Search for the cell housing the specified text and yield its [X, Y] center coordinate. 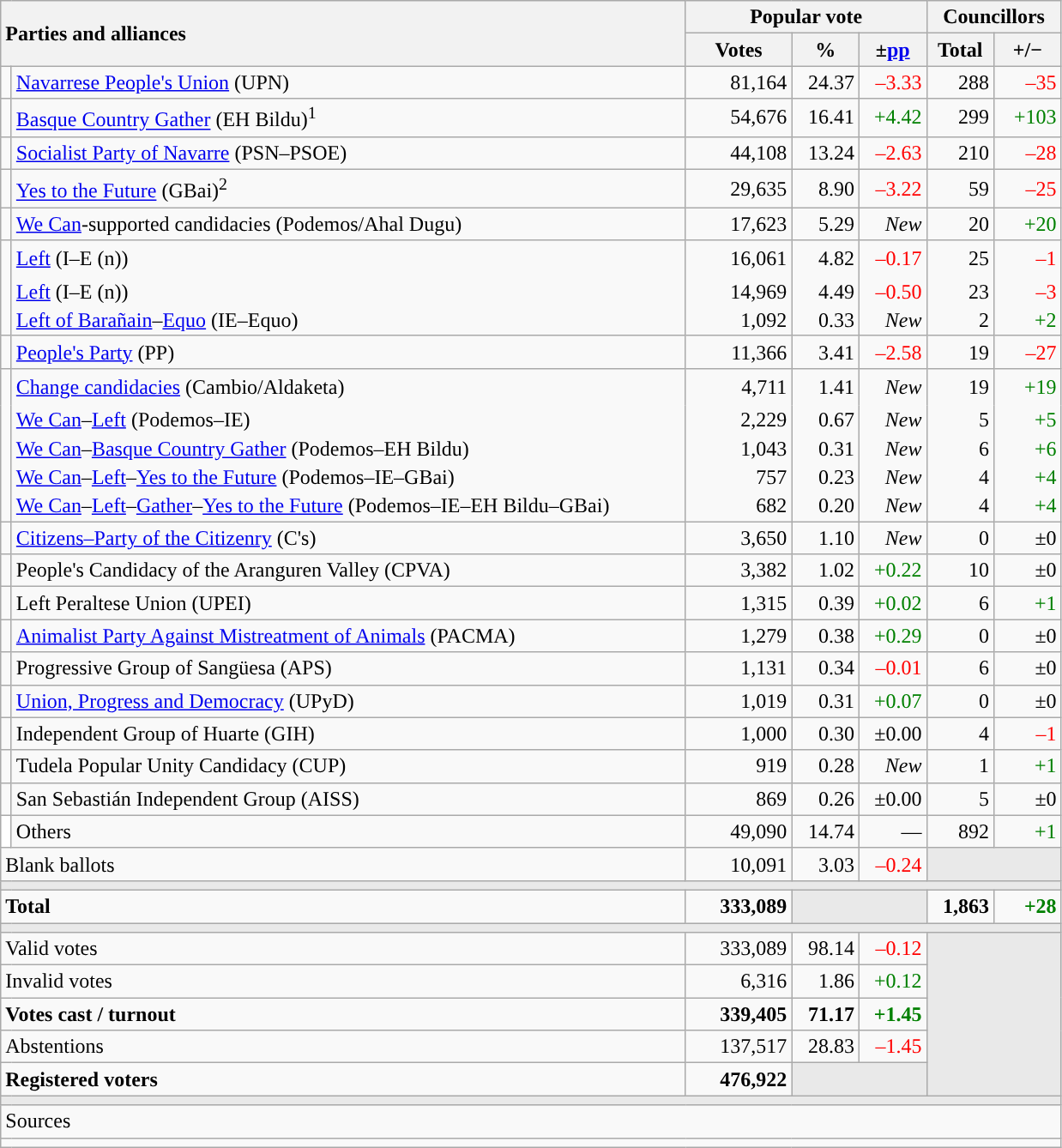
+19 [1028, 386]
6,316 [739, 982]
4,711 [739, 386]
3,382 [739, 571]
Left Peraltese Union (UPEI) [348, 603]
Invalid votes [343, 982]
Citizens–Party of the Citizenry (C's) [348, 538]
288 [961, 82]
–27 [1028, 352]
299 [961, 118]
10,091 [739, 864]
49,090 [739, 831]
+/− [1028, 50]
8.90 [825, 189]
We Can–Basque Country Gather (Podemos–EH Bildu) [348, 449]
20 [961, 224]
Change candidacies (Cambio/Aldaketa) [348, 386]
869 [739, 799]
Independent Group of Huarte (GIH) [348, 734]
81,164 [739, 82]
+28 [1028, 906]
Councillors [993, 17]
54,676 [739, 118]
59 [961, 189]
— [892, 831]
We Can–Left (Podemos–IE) [348, 420]
2,229 [739, 420]
17,623 [739, 224]
1,279 [739, 636]
+0.22 [892, 571]
3,650 [739, 538]
919 [739, 766]
+103 [1028, 118]
757 [739, 478]
0.33 [825, 321]
0.20 [825, 506]
1,000 [739, 734]
Progressive Group of Sangüesa (APS) [348, 668]
71.17 [825, 1014]
Abstentions [343, 1047]
Union, Progress and Democracy (UPyD) [348, 701]
–1.45 [892, 1047]
14.74 [825, 831]
–3.33 [892, 82]
+2 [1028, 321]
24.37 [825, 82]
–3.22 [892, 189]
Others [348, 831]
+6 [1028, 449]
3.41 [825, 352]
1,315 [739, 603]
+0.02 [892, 603]
Left of Barañain–Equo (IE–Equo) [348, 321]
–3 [1028, 292]
Sources [531, 1121]
682 [739, 506]
–35 [1028, 82]
–2.63 [892, 153]
11,366 [739, 352]
137,517 [739, 1047]
Navarrese People's Union (UPN) [348, 82]
0.26 [825, 799]
1.86 [825, 982]
25 [961, 259]
Parties and alliances [343, 33]
210 [961, 153]
Votes [739, 50]
5.29 [825, 224]
Socialist Party of Navarre (PSN–PSOE) [348, 153]
Popular vote [806, 17]
1,019 [739, 701]
0.28 [825, 766]
0.67 [825, 420]
–0.24 [892, 864]
People's Candidacy of the Aranguren Valley (CPVA) [348, 571]
14,969 [739, 292]
Animalist Party Against Mistreatment of Animals (PACMA) [348, 636]
4.82 [825, 259]
1,863 [961, 906]
4.49 [825, 292]
+0.12 [892, 982]
+4.42 [892, 118]
1,043 [739, 449]
We Can–Left–Gather–Yes to the Future (Podemos–IE–EH Bildu–GBai) [348, 506]
% [825, 50]
1.10 [825, 538]
We Can-supported candidacies (Podemos/Ahal Dugu) [348, 224]
339,405 [739, 1014]
–0.50 [892, 292]
28.83 [825, 1047]
+1.45 [892, 1014]
16,061 [739, 259]
10 [961, 571]
–0.12 [892, 949]
44,108 [739, 153]
Votes cast / turnout [343, 1014]
0.30 [825, 734]
476,922 [739, 1079]
People's Party (PP) [348, 352]
–0.01 [892, 668]
San Sebastián Independent Group (AISS) [348, 799]
1.41 [825, 386]
98.14 [825, 949]
23 [961, 292]
+0.29 [892, 636]
–0.17 [892, 259]
–25 [1028, 189]
Valid votes [343, 949]
16.41 [825, 118]
3.03 [825, 864]
1,092 [739, 321]
1,131 [739, 668]
±pp [892, 50]
–28 [1028, 153]
We Can–Left–Yes to the Future (Podemos–IE–GBai) [348, 478]
Blank ballots [343, 864]
Registered voters [343, 1079]
0.39 [825, 603]
1 [961, 766]
1.02 [825, 571]
+0.07 [892, 701]
0.38 [825, 636]
Yes to the Future (GBai)2 [348, 189]
–2.58 [892, 352]
+20 [1028, 224]
892 [961, 831]
0.23 [825, 478]
13.24 [825, 153]
+5 [1028, 420]
Basque Country Gather (EH Bildu)1 [348, 118]
2 [961, 321]
29,635 [739, 189]
0.34 [825, 668]
Tudela Popular Unity Candidacy (CUP) [348, 766]
